Capture the cell that displays the provided text and extract its [X, Y] central coordinate. 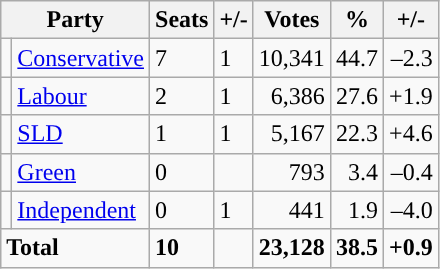
SLD [81, 134]
Seats [182, 20]
+1.9 [410, 96]
2 [182, 96]
7 [182, 58]
44.7 [356, 58]
–2.3 [410, 58]
3.4 [356, 172]
Party [76, 20]
% [356, 20]
10,341 [292, 58]
22.3 [356, 134]
–4.0 [410, 210]
23,128 [292, 248]
Total [76, 248]
1.9 [356, 210]
Votes [292, 20]
10 [182, 248]
Green [81, 172]
38.5 [356, 248]
6,386 [292, 96]
5,167 [292, 134]
Independent [81, 210]
Conservative [81, 58]
+0.9 [410, 248]
27.6 [356, 96]
441 [292, 210]
+4.6 [410, 134]
–0.4 [410, 172]
793 [292, 172]
Labour [81, 96]
